Search for the cell housing the specified text and yield its (x, y) center coordinate. 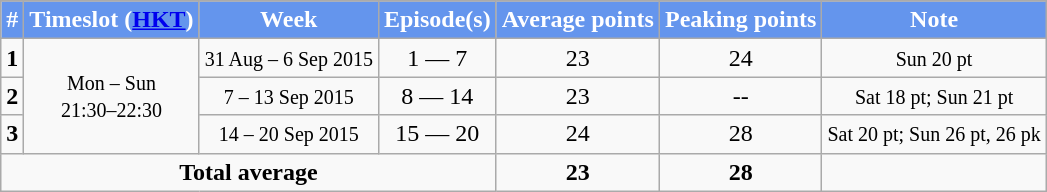
Total average (248, 172)
# (12, 20)
8 — 14 (437, 96)
-- (740, 96)
Timeslot (HKT) (112, 20)
Average points (578, 20)
1 — 7 (437, 58)
Sat 20 pt; Sun 26 pt, 26 pk (934, 134)
Episode(s) (437, 20)
2 (12, 96)
Note (934, 20)
7 – 13 Sep 2015 (288, 96)
31 Aug – 6 Sep 2015 (288, 58)
14 – 20 Sep 2015 (288, 134)
Mon – Sun21:30–22:30 (112, 96)
Sun 20 pt (934, 58)
15 — 20 (437, 134)
3 (12, 134)
Sat 18 pt; Sun 21 pt (934, 96)
1 (12, 58)
Peaking points (740, 20)
Week (288, 20)
